Return (x, y) of the center of cell containing provided text 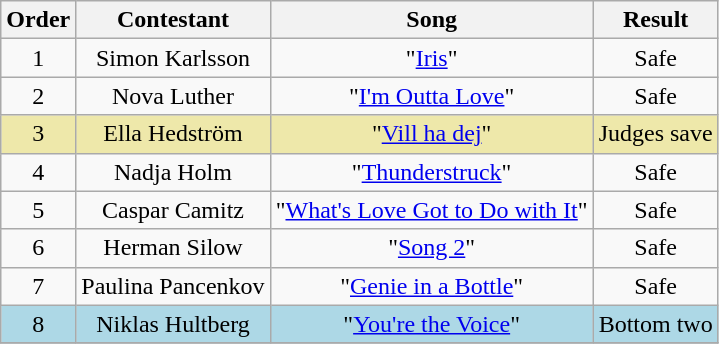
Simon Karlsson (173, 58)
"Thunderstruck" (432, 172)
Bottom two (656, 324)
Niklas Hultberg (173, 324)
1 (38, 58)
Song (432, 20)
Result (656, 20)
Contestant (173, 20)
"Iris" (432, 58)
4 (38, 172)
Nadja Holm (173, 172)
Paulina Pancenkov (173, 286)
8 (38, 324)
Judges save (656, 134)
"I'm Outta Love" (432, 96)
"Genie in a Bottle" (432, 286)
6 (38, 248)
Herman Silow (173, 248)
"Song 2" (432, 248)
Nova Luther (173, 96)
"What's Love Got to Do with It" (432, 210)
Ella Hedström (173, 134)
"Vill ha dej" (432, 134)
7 (38, 286)
Caspar Camitz (173, 210)
"You're the Voice" (432, 324)
2 (38, 96)
Order (38, 20)
3 (38, 134)
5 (38, 210)
